Scan for the cell matching the given text and deliver its (x, y) coordinate at center. 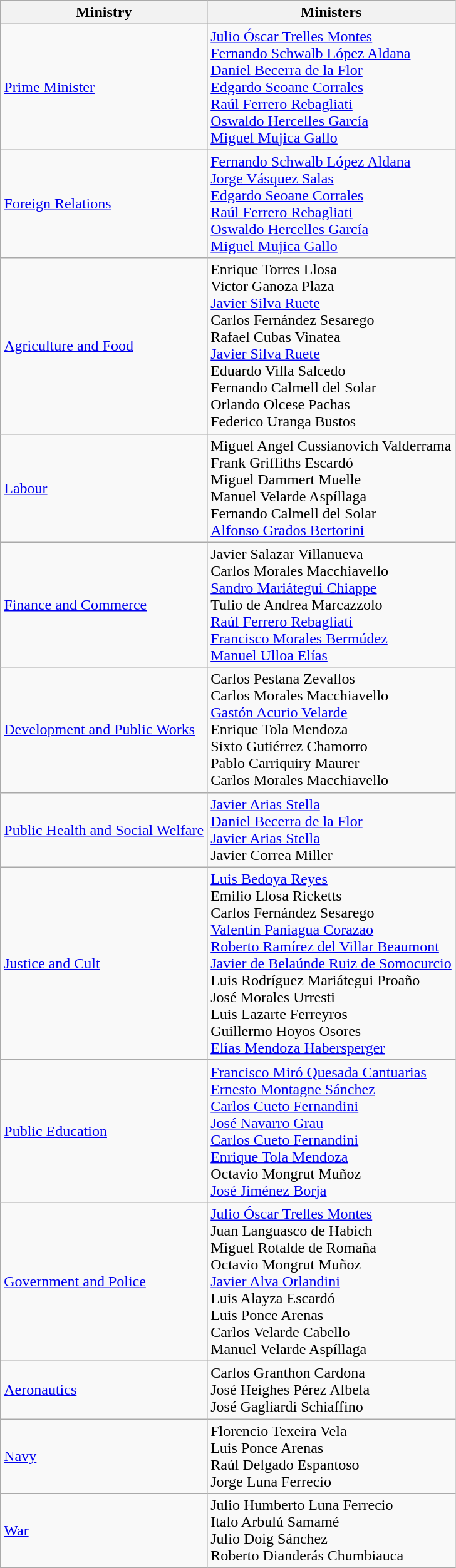
Carlos Granthon CardonaJosé Heighes Pérez AlbelaJosé Gagliardi Schiaffino (331, 1390)
Navy (104, 1456)
Ministry (104, 13)
Development and Public Works (104, 730)
Government and Police (104, 1281)
Agriculture and Food (104, 346)
Prime Minister (104, 87)
Fernando Schwalb López AldanaJorge Vásquez SalasEdgardo Seoane CorralesRaúl Ferrero RebagliatiOswaldo Hercelles GarcíaMiguel Mujica Gallo (331, 204)
Aeronautics (104, 1390)
Ministers (331, 13)
War (104, 1531)
Julio Humberto Luna FerrecioItalo Arbulú SamaméJulio Doig SánchezRoberto Dianderás Chumbiauca (331, 1531)
Public Education (104, 1130)
Javier Arias StellaDaniel Becerra de la FlorJavier Arias StellaJavier Correa Miller (331, 830)
Labour (104, 488)
Public Health and Social Welfare (104, 830)
Finance and Commerce (104, 605)
Florencio Texeira VelaLuis Ponce ArenasRaúl Delgado EspantosoJorge Luna Ferrecio (331, 1456)
Foreign Relations (104, 204)
Justice and Cult (104, 963)
